Locate the cell with the specified text and output its [x, y] center coordinate. 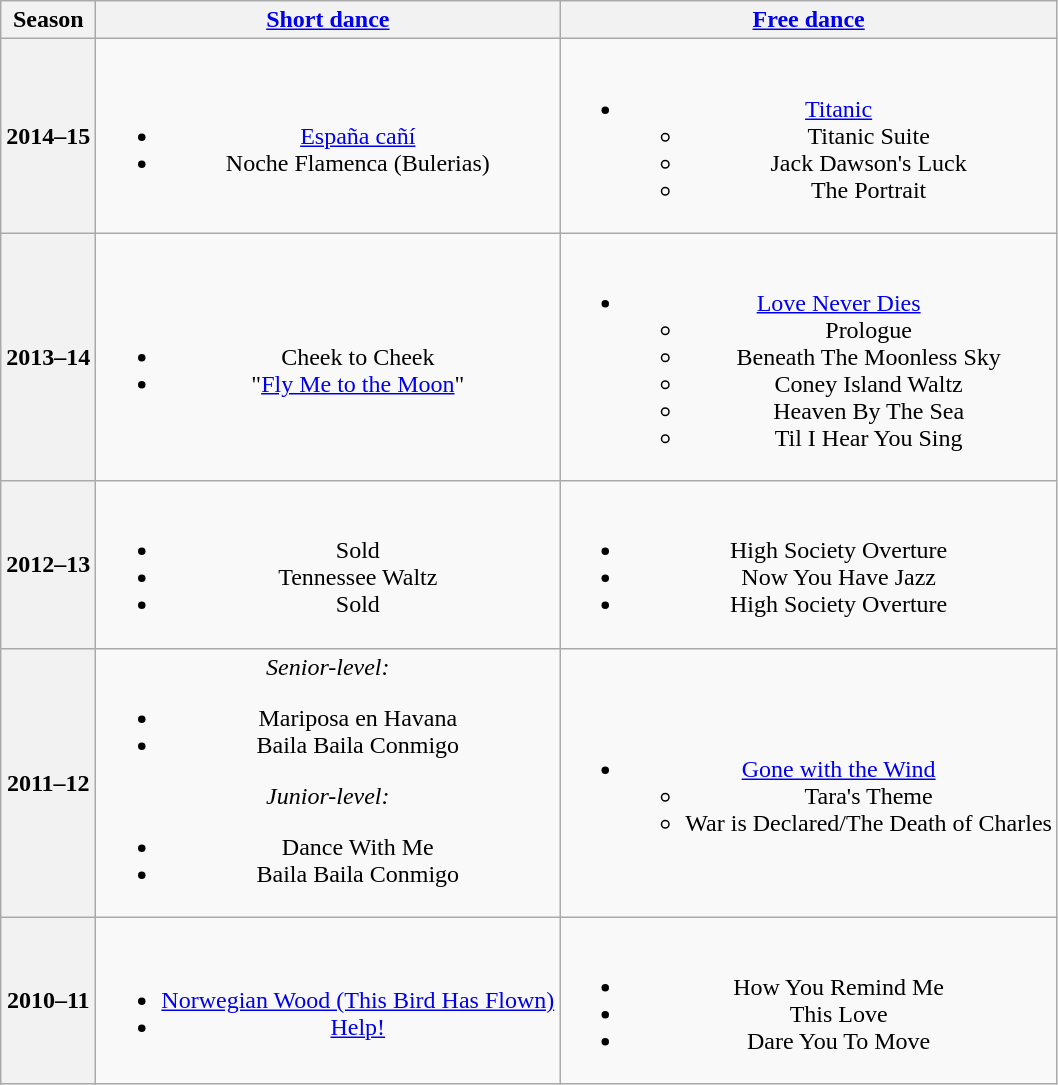
2010–11 [48, 1000]
2013–14 [48, 357]
España cañí Noche Flamenca (Bulerias) [328, 136]
Free dance [809, 20]
Sold Tennessee Waltz Sold [328, 564]
How You Remind MeThis LoveDare You To Move [809, 1000]
Cheek to Cheek "Fly Me to the Moon" [328, 357]
2012–13 [48, 564]
Titanic Titanic SuiteJack Dawson's LuckThe Portrait [809, 136]
Senior-level:Mariposa en HavanaBaila Baila ConmigoJunior-level:Dance With Me Baila Baila Conmigo [328, 782]
Love Never Dies PrologueBeneath The Moonless SkyConey Island WaltzHeaven By The SeaTil I Hear You Sing [809, 357]
Season [48, 20]
Gone with the Wind Tara's ThemeWar is Declared/The Death of Charles [809, 782]
2014–15 [48, 136]
High Society OvertureNow You Have Jazz High Society Overture [809, 564]
2011–12 [48, 782]
Short dance [328, 20]
Norwegian Wood (This Bird Has Flown) Help! [328, 1000]
